Locate the cell with the specified text and output its (x, y) center coordinate. 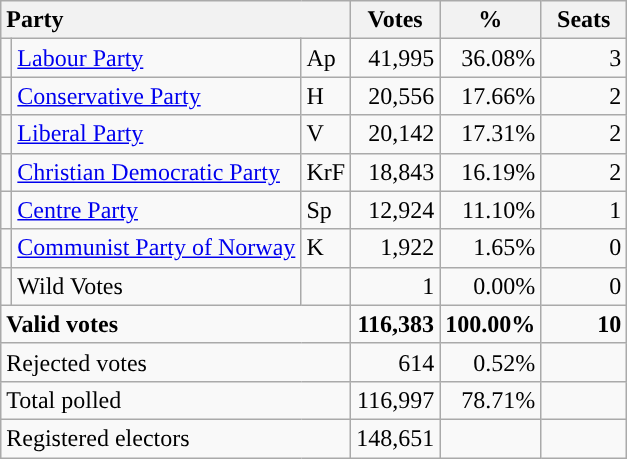
17.66% (490, 96)
614 (396, 362)
100.00% (490, 324)
Seats (584, 20)
Party (176, 20)
Votes (396, 20)
11.10% (490, 210)
36.08% (490, 58)
KrF (326, 172)
18,843 (396, 172)
% (490, 20)
16.19% (490, 172)
Rejected votes (176, 362)
K (326, 248)
Christian Democratic Party (156, 172)
Labour Party (156, 58)
10 (584, 324)
20,556 (396, 96)
148,651 (396, 438)
Communist Party of Norway (156, 248)
1,922 (396, 248)
78.71% (490, 400)
Centre Party (156, 210)
Valid votes (176, 324)
H (326, 96)
116,383 (396, 324)
Sp (326, 210)
Ap (326, 58)
41,995 (396, 58)
17.31% (490, 134)
V (326, 134)
Liberal Party (156, 134)
Conservative Party (156, 96)
3 (584, 58)
0.00% (490, 286)
116,997 (396, 400)
Registered electors (176, 438)
Total polled (176, 400)
20,142 (396, 134)
0.52% (490, 362)
Wild Votes (156, 286)
12,924 (396, 210)
1.65% (490, 248)
